Scan for the cell matching the given text and deliver its (X, Y) coordinate at center. 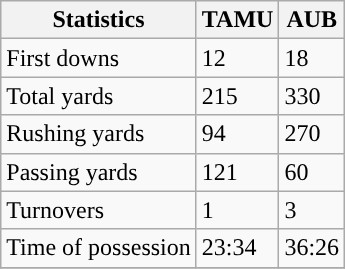
3 (312, 210)
Passing yards (99, 172)
36:26 (312, 248)
Rushing yards (99, 134)
121 (238, 172)
AUB (312, 20)
TAMU (238, 20)
330 (312, 96)
Time of possession (99, 248)
Turnovers (99, 210)
First downs (99, 58)
94 (238, 134)
1 (238, 210)
215 (238, 96)
Total yards (99, 96)
60 (312, 172)
18 (312, 58)
Statistics (99, 20)
270 (312, 134)
12 (238, 58)
23:34 (238, 248)
